Extract the [x, y] coordinate from the center of the cell holding the provided text.  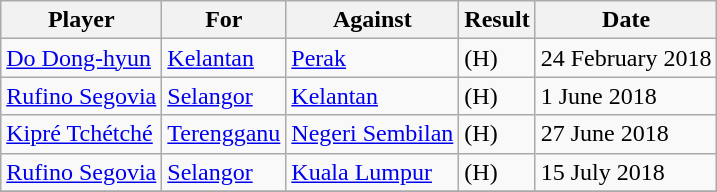
For [224, 20]
Negeri Sembilan [372, 134]
Terengganu [224, 134]
Result [497, 20]
Player [82, 20]
27 June 2018 [626, 134]
Date [626, 20]
1 June 2018 [626, 96]
24 February 2018 [626, 58]
Kuala Lumpur [372, 172]
Against [372, 20]
15 July 2018 [626, 172]
Do Dong-hyun [82, 58]
Perak [372, 58]
Kipré Tchétché [82, 134]
